From the cell containing the given text, extract its center point as (X, Y) coordinate. 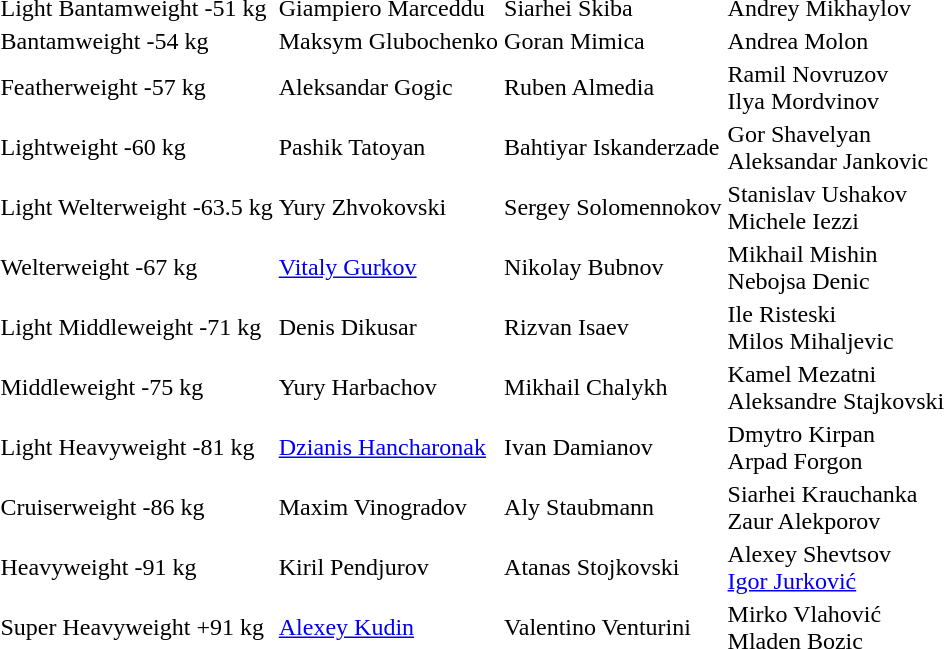
Dzianis Hancharonak (388, 448)
Bahtiyar Iskanderzade (614, 148)
Mikhail Chalykh (614, 388)
Ivan Damianov (614, 448)
Maxim Vinogradov (388, 508)
Ruben Almedia (614, 88)
Vitaly Gurkov (388, 268)
Pashik Tatoyan (388, 148)
Aly Staubmann (614, 508)
Sergey Solomennokov (614, 208)
Aleksandar Gogic (388, 88)
Denis Dikusar (388, 328)
Kiril Pendjurov (388, 568)
Yury Zhvokovski (388, 208)
Nikolay Bubnov (614, 268)
Goran Mimica (614, 41)
Maksym Glubochenko (388, 41)
Yury Harbachov (388, 388)
Rizvan Isaev (614, 328)
Atanas Stojkovski (614, 568)
